Provide the [x, y] coordinate of the cell's center where the given text is located.  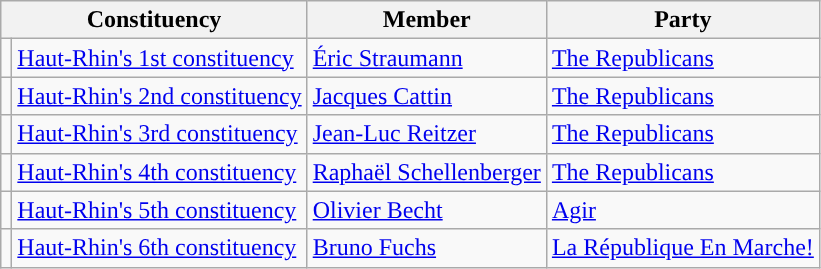
Éric Straumann [426, 58]
Constituency [154, 20]
Olivier Becht [426, 210]
Jean-Luc Reitzer [426, 134]
Haut-Rhin's 5th constituency [160, 210]
Haut-Rhin's 4th constituency [160, 172]
Bruno Fuchs [426, 248]
Jacques Cattin [426, 96]
Member [426, 20]
La République En Marche! [682, 248]
Haut-Rhin's 6th constituency [160, 248]
Party [682, 20]
Raphaël Schellenberger [426, 172]
Haut-Rhin's 3rd constituency [160, 134]
Agir [682, 210]
Haut-Rhin's 2nd constituency [160, 96]
Haut-Rhin's 1st constituency [160, 58]
